Extract the (x, y) coordinate from the center of the cell holding the provided text.  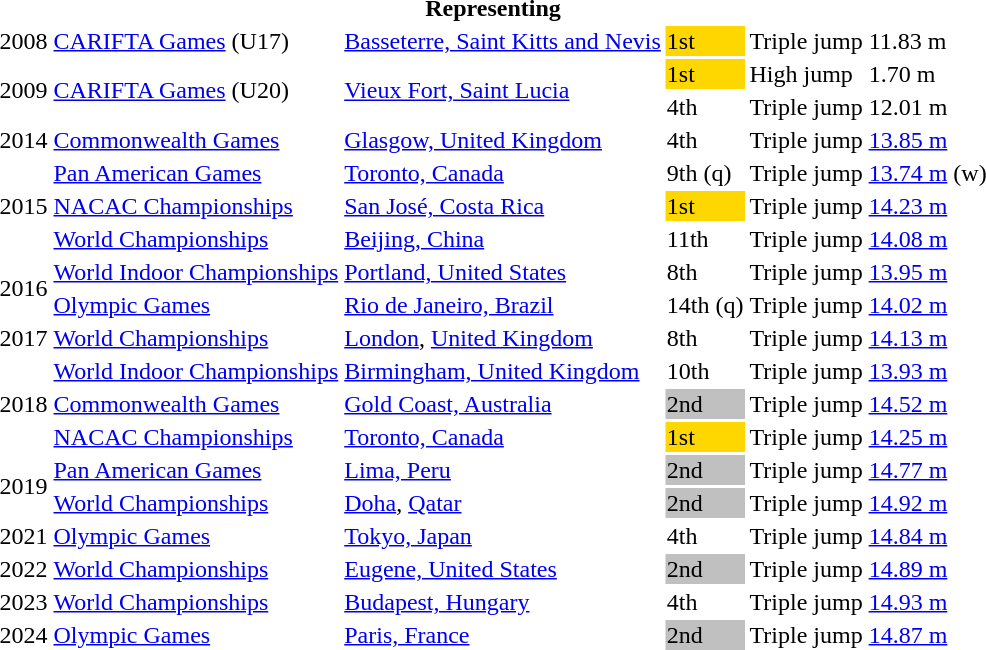
11th (705, 239)
High jump (806, 74)
Portland, United States (503, 272)
9th (q) (705, 173)
London, United Kingdom (503, 338)
Rio de Janeiro, Brazil (503, 305)
Budapest, Hungary (503, 602)
CARIFTA Games (U20) (196, 90)
14th (q) (705, 305)
Basseterre, Saint Kitts and Nevis (503, 41)
Birmingham, United Kingdom (503, 371)
Lima, Peru (503, 470)
Vieux Fort, Saint Lucia (503, 90)
Doha, Qatar (503, 503)
Eugene, United States (503, 569)
Gold Coast, Australia (503, 404)
Glasgow, United Kingdom (503, 140)
Tokyo, Japan (503, 536)
Beijing, China (503, 239)
San José, Costa Rica (503, 206)
10th (705, 371)
Paris, France (503, 635)
CARIFTA Games (U17) (196, 41)
